Output the [X, Y] coordinate of the center of the cell containing the given text.  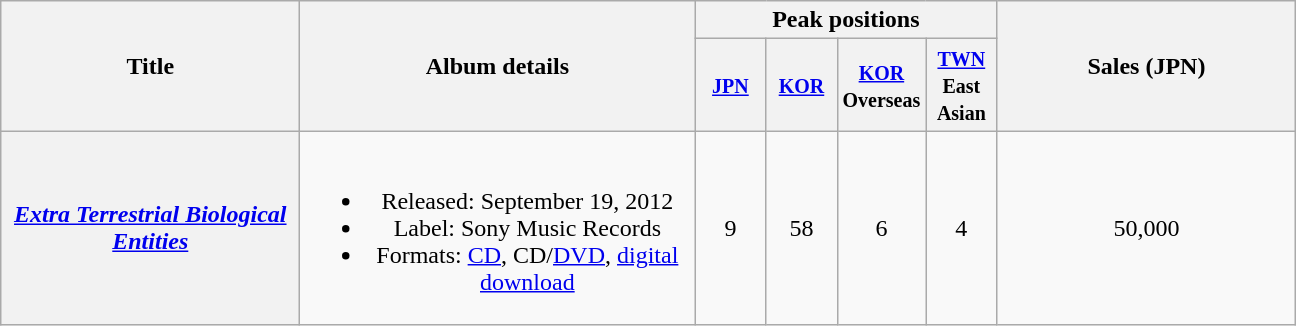
Extra Terrestrial Biological Entities [150, 228]
58 [802, 228]
Peak positions [846, 20]
50,000 [1146, 228]
Sales (JPN) [1146, 66]
Title [150, 66]
TWN East Asian [962, 85]
KOROverseas [882, 85]
Released: September 19, 2012 Label: Sony Music RecordsFormats: CD, CD/DVD, digital download [498, 228]
6 [882, 228]
KOR [802, 85]
JPN [730, 85]
Album details [498, 66]
9 [730, 228]
4 [962, 228]
